Detect which cell encompasses the target text, then output its (x, y) center coordinate. 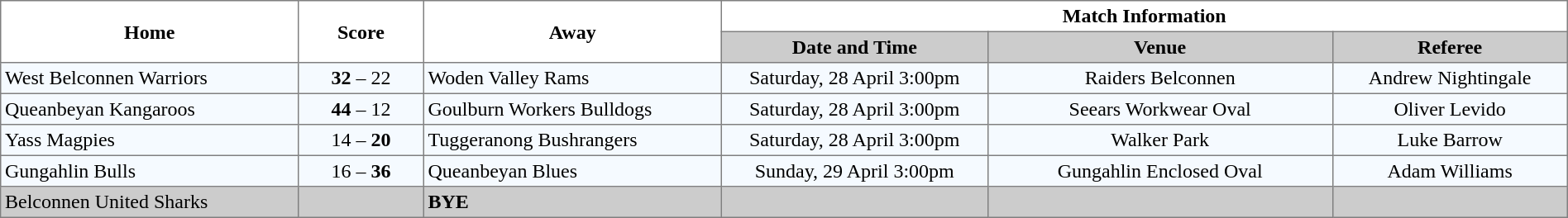
Tuggeranong Bushrangers (572, 140)
Raiders Belconnen (1159, 78)
Luke Barrow (1450, 140)
Belconnen United Sharks (150, 202)
Referee (1450, 47)
Goulburn Workers Bulldogs (572, 109)
14 – 20 (361, 140)
Yass Magpies (150, 140)
Andrew Nightingale (1450, 78)
44 – 12 (361, 109)
Score (361, 31)
16 – 36 (361, 171)
Home (150, 31)
Match Information (1145, 17)
West Belconnen Warriors (150, 78)
Sunday, 29 April 3:00pm (854, 171)
Gungahlin Enclosed Oval (1159, 171)
Woden Valley Rams (572, 78)
BYE (572, 202)
Adam Williams (1450, 171)
Date and Time (854, 47)
32 – 22 (361, 78)
Away (572, 31)
Gungahlin Bulls (150, 171)
Venue (1159, 47)
Seears Workwear Oval (1159, 109)
Walker Park (1159, 140)
Oliver Levido (1450, 109)
Queanbeyan Kangaroos (150, 109)
Queanbeyan Blues (572, 171)
